Output the [x, y] coordinate of the center of the cell containing the given text.  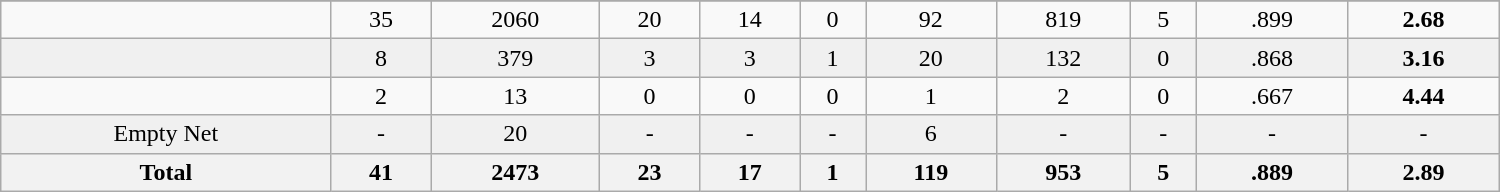
.889 [1272, 172]
3.16 [1424, 58]
8 [381, 58]
41 [381, 172]
4.44 [1424, 96]
14 [750, 20]
17 [750, 172]
2060 [516, 20]
Total [166, 172]
119 [932, 172]
2.68 [1424, 20]
.899 [1272, 20]
13 [516, 96]
2.89 [1424, 172]
23 [650, 172]
.868 [1272, 58]
Empty Net [166, 134]
35 [381, 20]
953 [1063, 172]
819 [1063, 20]
132 [1063, 58]
379 [516, 58]
2473 [516, 172]
6 [932, 134]
92 [932, 20]
.667 [1272, 96]
